Identify which cell holds the provided text, then report its [x, y] central coordinate. 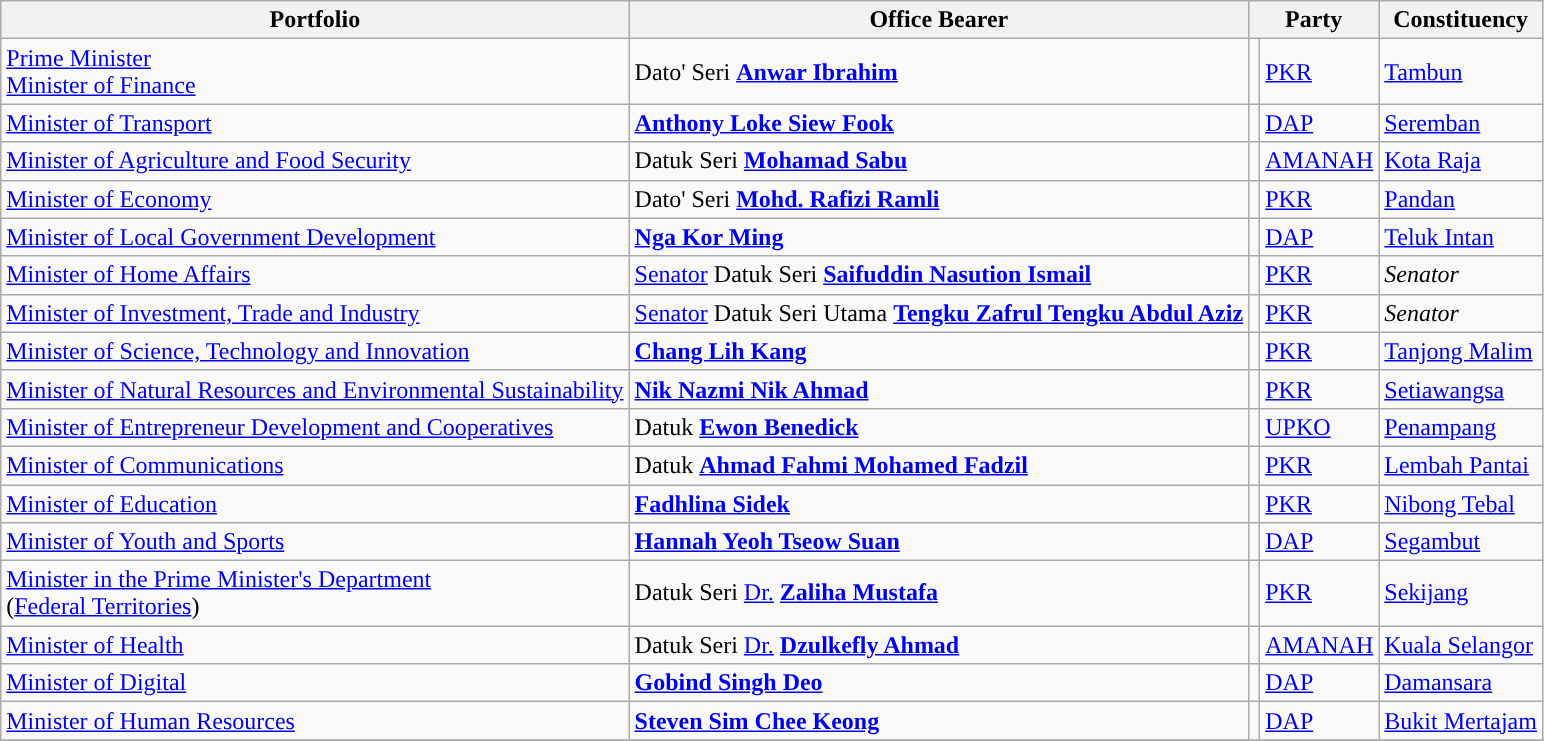
Pandan [1461, 199]
Prime Minister Minister of Finance [315, 72]
Minister of Science, Technology and Innovation [315, 351]
Senator Datuk Seri Saifuddin Nasution Ismail [939, 275]
Minister in the Prime Minister's Department(Federal Territories) [315, 594]
Datuk Seri Mohamad Sabu [939, 161]
Kota Raja [1461, 161]
Bukit Mertajam [1461, 721]
Minister of Natural Resources and Environmental Sustainability [315, 389]
Sekijang [1461, 594]
Minister of Transport [315, 123]
Nga Kor Ming [939, 237]
Portfolio [315, 20]
Steven Sim Chee Keong [939, 721]
Party [1314, 20]
Datuk Ewon Benedick [939, 427]
Nibong Tebal [1461, 503]
Chang Lih Kang [939, 351]
Minister of Home Affairs [315, 275]
Teluk Intan [1461, 237]
Damansara [1461, 683]
Datuk Ahmad Fahmi Mohamed Fadzil [939, 465]
UPKO [1320, 427]
Minister of Communications [315, 465]
Hannah Yeoh Tseow Suan [939, 542]
Minister of Economy [315, 199]
Seremban [1461, 123]
Tambun [1461, 72]
Anthony Loke Siew Fook [939, 123]
Penampang [1461, 427]
Minister of Digital [315, 683]
Kuala Selangor [1461, 645]
Minister of Health [315, 645]
Office Bearer [939, 20]
Nik Nazmi Nik Ahmad [939, 389]
Constituency [1461, 20]
Minister of Agriculture and Food Security [315, 161]
Gobind Singh Deo [939, 683]
Segambut [1461, 542]
Minister of Entrepreneur Development and Cooperatives [315, 427]
Senator Datuk Seri Utama Tengku Zafrul Tengku Abdul Aziz [939, 313]
Minister of Investment, Trade and Industry [315, 313]
Datuk Seri Dr. Zaliha Mustafa [939, 594]
Dato' Seri Anwar Ibrahim [939, 72]
Tanjong Malim [1461, 351]
Datuk Seri Dr. Dzulkefly Ahmad [939, 645]
Dato' Seri Mohd. Rafizi Ramli [939, 199]
Minister of Human Resources [315, 721]
Minister of Education [315, 503]
Minister of Youth and Sports [315, 542]
Lembah Pantai [1461, 465]
Fadhlina Sidek [939, 503]
Setiawangsa [1461, 389]
Minister of Local Government Development [315, 237]
